Locate the cell with the specified text and output its (x, y) center coordinate. 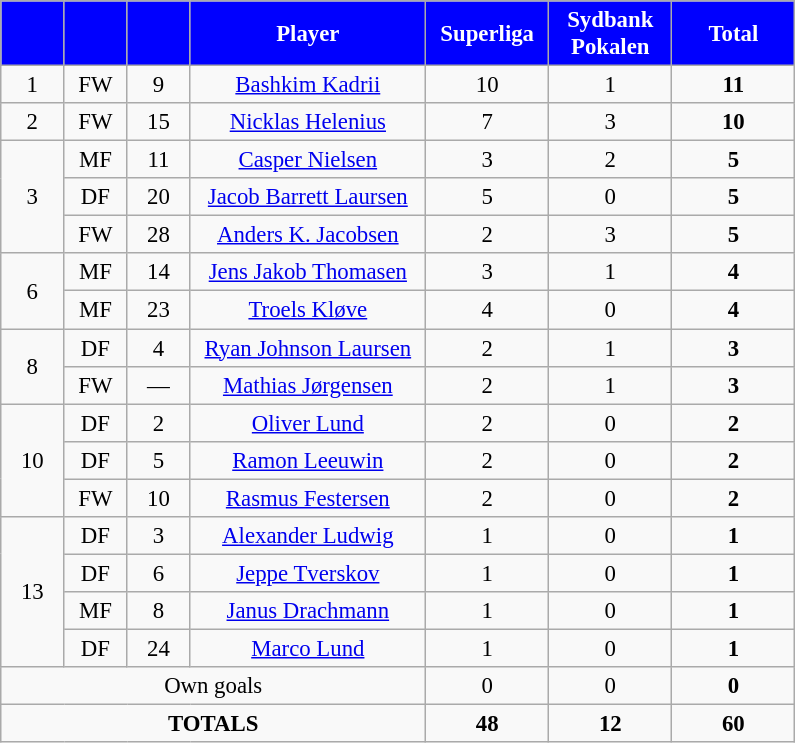
Jacob Barrett Laursen (308, 197)
Casper Nielsen (308, 160)
Superliga (488, 34)
Alexander Ludwig (308, 536)
Janus Drachmann (308, 611)
— (158, 385)
Anders K. Jacobsen (308, 235)
Sydbank Pokalen (610, 34)
Jeppe Tverskov (308, 573)
Total (734, 34)
Bashkim Kadrii (308, 85)
Rasmus Festersen (308, 498)
TOTALS (214, 724)
14 (158, 273)
Own goals (214, 686)
15 (158, 122)
Ryan Johnson Laursen (308, 348)
7 (488, 122)
24 (158, 648)
Nicklas Helenius (308, 122)
Oliver Lund (308, 423)
60 (734, 724)
28 (158, 235)
Player (308, 34)
Jens Jakob Thomasen (308, 273)
Troels Kløve (308, 310)
12 (610, 724)
Mathias Jørgensen (308, 385)
13 (32, 592)
23 (158, 310)
Marco Lund (308, 648)
48 (488, 724)
Ramon Leeuwin (308, 460)
9 (158, 85)
20 (158, 197)
